Provide the (x, y) coordinate of the cell's center where the given text is located.  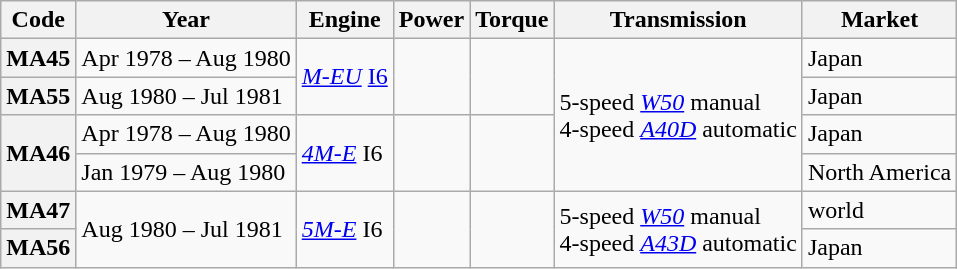
MA47 (38, 210)
world (879, 210)
5-speed W50 manual4-speed A43D automatic (678, 229)
Year (186, 20)
5M-E I6 (344, 229)
Jan 1979 – Aug 1980 (186, 172)
5-speed W50 manual4-speed A40D automatic (678, 115)
M-EU I6 (344, 77)
Code (38, 20)
North America (879, 172)
Transmission (678, 20)
4M-E I6 (344, 153)
MA46 (38, 153)
Engine (344, 20)
MA55 (38, 96)
Power (431, 20)
Market (879, 20)
MA45 (38, 58)
MA56 (38, 248)
Torque (512, 20)
